Capture the cell that displays the provided text and extract its (X, Y) central coordinate. 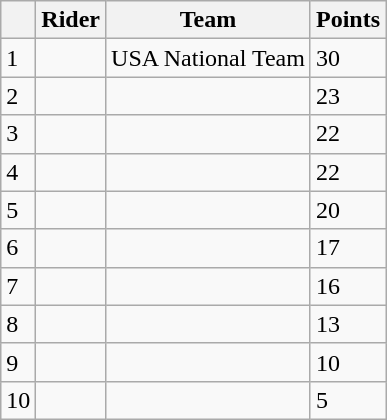
30 (348, 58)
7 (18, 286)
4 (18, 172)
9 (18, 362)
Points (348, 20)
3 (18, 134)
13 (348, 324)
6 (18, 248)
23 (348, 96)
USA National Team (208, 58)
20 (348, 210)
1 (18, 58)
Rider (71, 20)
16 (348, 286)
Team (208, 20)
2 (18, 96)
17 (348, 248)
8 (18, 324)
